Search for the cell housing the specified text and yield its (x, y) center coordinate. 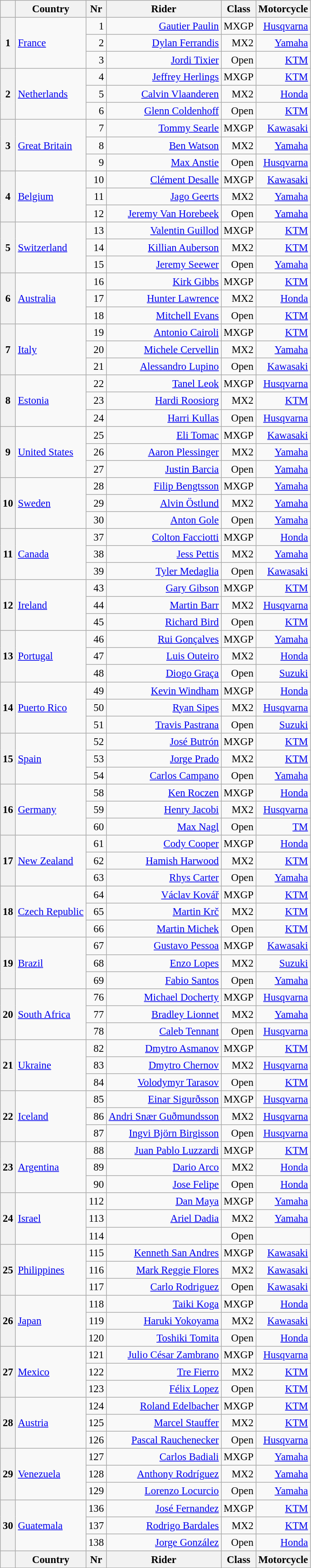
Fabio Santos (164, 980)
Mark Reggie Flores (164, 1270)
Ireland (51, 605)
128 (96, 1474)
115 (96, 1253)
Caleb Tennant (164, 1031)
69 (96, 980)
Diogo Graça (164, 673)
Great Britain (51, 145)
67 (96, 946)
Travis Pastrana (164, 725)
Kirk Gibbs (164, 281)
Estonia (51, 401)
136 (96, 1508)
52 (96, 741)
Netherlands (51, 94)
58 (96, 793)
86 (96, 1117)
Hunter Lawrence (164, 299)
Haruki Yokoyama (164, 1321)
126 (96, 1440)
114 (96, 1236)
121 (96, 1355)
Killian Auberson (164, 247)
38 (96, 554)
48 (96, 673)
Aaron Plessinger (164, 452)
Jeremy Seewer (164, 265)
Alessandro Lupino (164, 367)
Michael Docherty (164, 997)
124 (96, 1406)
Dario Arco (164, 1167)
Dmytro Chernov (164, 1065)
Sweden (51, 503)
39 (96, 571)
Hardi Roosiorg (164, 401)
Juan Pablo Luzzardi (164, 1151)
66 (96, 929)
Antonio Cairoli (164, 333)
Filip Bengtsson (164, 486)
José Fernandez (164, 1508)
Czech Republic (51, 912)
José Butrón (164, 741)
51 (96, 725)
South Africa (51, 1014)
Volodymyr Tarasov (164, 1082)
43 (96, 588)
Tyler Medaglia (164, 571)
Marcel Stauffer (164, 1423)
116 (96, 1270)
122 (96, 1372)
Einar Sigurðsson (164, 1099)
77 (96, 1014)
Rui Gonçalves (164, 639)
Julio César Zambrano (164, 1355)
Ingvi Björn Birgisson (164, 1133)
Martin Krč (164, 912)
Martin Michek (164, 929)
Cody Cooper (164, 844)
47 (96, 657)
Jess Pettis (164, 554)
Iceland (51, 1117)
Valentin Guillod (164, 231)
123 (96, 1389)
Jose Felipe (164, 1185)
Anthony Rodríguez (164, 1474)
138 (96, 1542)
118 (96, 1304)
Anton Gole (164, 520)
62 (96, 861)
Jeremy Van Horebeek (164, 213)
Roland Edelbacher (164, 1406)
Clément Desalle (164, 179)
54 (96, 776)
89 (96, 1167)
65 (96, 912)
Ukraine (51, 1065)
Tre Fierro (164, 1372)
Tanel Leok (164, 384)
119 (96, 1321)
Andri Snær Guðmundsson (164, 1117)
Belgium (51, 197)
Kenneth San Andres (164, 1253)
68 (96, 963)
Spain (51, 759)
85 (96, 1099)
Bradley Lionnet (164, 1014)
Jeffrey Herlings (164, 77)
Venezuela (51, 1474)
Japan (51, 1321)
Gautier Paulin (164, 26)
45 (96, 622)
60 (96, 827)
Rodrigo Bardales (164, 1525)
New Zealand (51, 861)
Jago Geerts (164, 196)
Justin Barcia (164, 469)
Carlos Campano (164, 776)
Gary Gibson (164, 588)
Brazil (51, 963)
127 (96, 1457)
37 (96, 537)
Max Nagl (164, 827)
Portugal (51, 656)
88 (96, 1151)
Václav Kovář (164, 895)
120 (96, 1338)
53 (96, 759)
76 (96, 997)
63 (96, 878)
78 (96, 1031)
Félix Lopez (164, 1389)
64 (96, 895)
50 (96, 707)
Italy (51, 350)
117 (96, 1287)
Enzo Lopes (164, 963)
87 (96, 1133)
113 (96, 1219)
Rhys Carter (164, 878)
Ryan Sipes (164, 707)
Henry Jacobi (164, 810)
Argentina (51, 1167)
Michele Cervellin (164, 350)
Germany (51, 809)
Tommy Searle (164, 128)
Jorge Prado (164, 759)
46 (96, 639)
44 (96, 605)
France (51, 44)
Israel (51, 1218)
Mitchell Evans (164, 316)
Pascal Rauchenecker (164, 1440)
137 (96, 1525)
TM (283, 827)
Kevin Windham (164, 691)
Calvin Vlaanderen (164, 94)
Guatemala (51, 1525)
Hamish Harwood (164, 861)
Ken Roczen (164, 793)
Dmytro Asmanov (164, 1048)
Colton Facciotti (164, 537)
83 (96, 1065)
Glenn Coldenhoff (164, 111)
Switzerland (51, 247)
Austria (51, 1423)
Puerto Rico (51, 708)
Taiki Koga (164, 1304)
Dan Maya (164, 1201)
Lorenzo Locurcio (164, 1491)
Harri Kullas (164, 418)
Ariel Dadia (164, 1219)
Max Anstie (164, 162)
90 (96, 1185)
129 (96, 1491)
125 (96, 1423)
Jordi Tixier (164, 60)
Gustavo Pessoa (164, 946)
59 (96, 810)
84 (96, 1082)
82 (96, 1048)
Dylan Ferrandis (164, 43)
Mexico (51, 1372)
Martin Barr (164, 605)
Carlos Badiali (164, 1457)
Eli Tomac (164, 435)
United States (51, 452)
Carlo Rodriguez (164, 1287)
Jorge González (164, 1542)
112 (96, 1201)
61 (96, 844)
Philippines (51, 1270)
Australia (51, 298)
Ben Watson (164, 145)
Richard Bird (164, 622)
Toshiki Tomita (164, 1338)
49 (96, 691)
Luis Outeiro (164, 657)
Alvin Östlund (164, 503)
Canada (51, 554)
